Locate the cell with the specified text and output its [x, y] center coordinate. 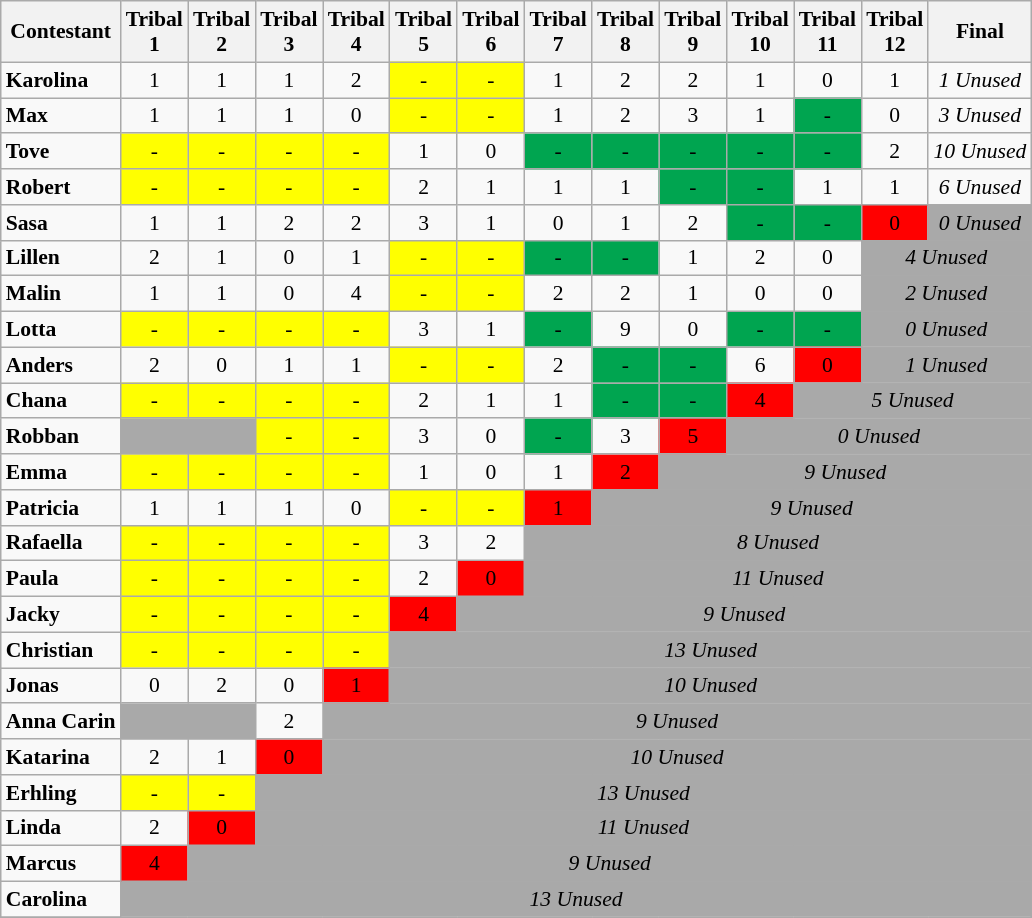
Jacky [61, 615]
5 [692, 437]
Lotta [61, 330]
Christian [61, 650]
Tribal7 [558, 32]
8 Unused [778, 543]
Tribal5 [424, 32]
Malin [61, 294]
Tribal8 [626, 32]
Karolina [61, 80]
6 [760, 365]
Tribal10 [760, 32]
Chana [61, 401]
Carolina [61, 900]
Marcus [61, 864]
Robban [61, 437]
9 [626, 330]
5 Unused [913, 401]
3 Unused [980, 116]
Emma [61, 472]
Final [980, 32]
Jonas [61, 686]
Tove [61, 152]
Anders [61, 365]
Linda [61, 828]
Anna Carin [61, 722]
Sasa [61, 223]
6 Unused [980, 187]
Tribal11 [828, 32]
Tribal12 [894, 32]
Paula [61, 579]
Tribal1 [154, 32]
Rafaella [61, 543]
Erhling [61, 793]
Contestant [61, 32]
Tribal2 [222, 32]
Max [61, 116]
Robert [61, 187]
Patricia [61, 508]
Tribal3 [288, 32]
Katarina [61, 757]
Tribal9 [692, 32]
Lillen [61, 258]
Tribal6 [490, 32]
Tribal4 [356, 32]
4 Unused [946, 258]
2 Unused [946, 294]
